Capture the cell that displays the provided text and extract its [X, Y] central coordinate. 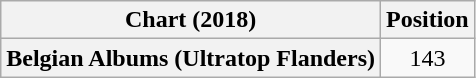
Position [428, 20]
Chart (2018) [191, 20]
143 [428, 58]
Belgian Albums (Ultratop Flanders) [191, 58]
